Search for the cell housing the specified text and yield its [x, y] center coordinate. 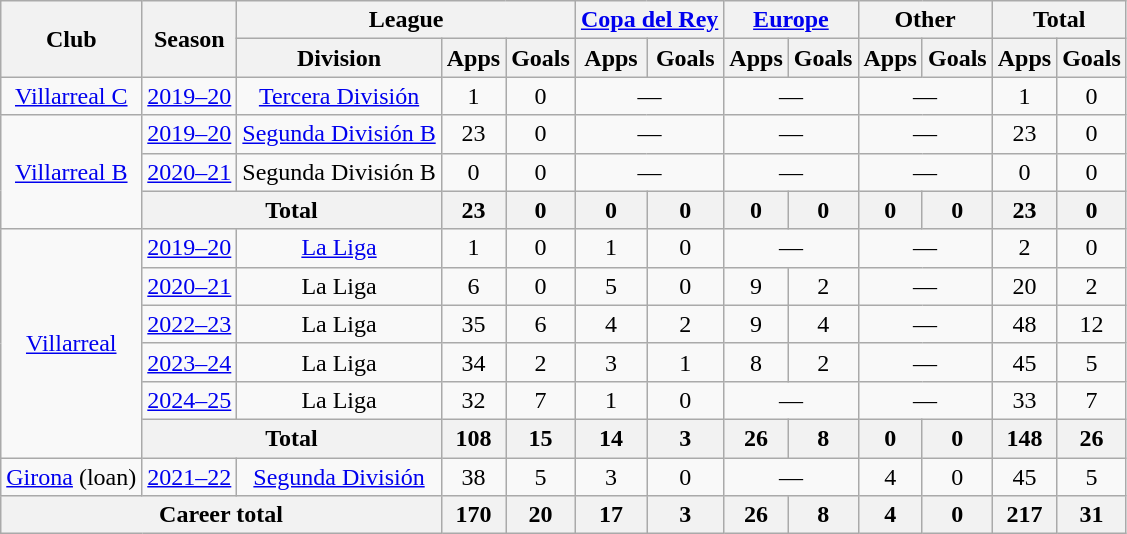
Club [72, 39]
108 [473, 438]
Tercera División [339, 96]
Girona (loan) [72, 477]
38 [473, 477]
32 [473, 400]
League [406, 20]
Division [339, 58]
2023–24 [190, 362]
2024–25 [190, 400]
48 [1024, 324]
35 [473, 324]
217 [1024, 515]
12 [1092, 324]
2022–23 [190, 324]
15 [541, 438]
Villarreal B [72, 172]
Villarreal [72, 343]
170 [473, 515]
2021–22 [190, 477]
17 [610, 515]
Season [190, 39]
14 [610, 438]
Villarreal C [72, 96]
Europe [791, 20]
31 [1092, 515]
33 [1024, 400]
148 [1024, 438]
Career total [221, 515]
Other [925, 20]
Copa del Rey [649, 20]
Segunda División [339, 477]
34 [473, 362]
